Locate the cell with the specified text and output its [x, y] center coordinate. 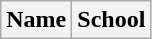
School [112, 20]
Name [36, 20]
